Search for the cell housing the specified text and yield its (X, Y) center coordinate. 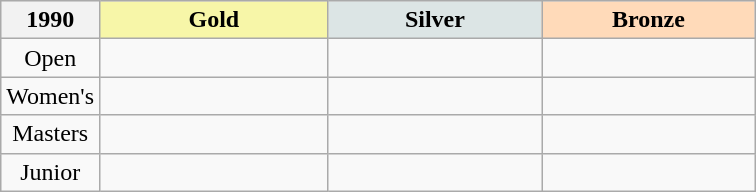
Masters (50, 134)
Women's (50, 96)
Open (50, 58)
Junior (50, 172)
1990 (50, 20)
Gold (214, 20)
Silver (435, 20)
Bronze (649, 20)
